Capture the cell that displays the provided text and extract its [X, Y] central coordinate. 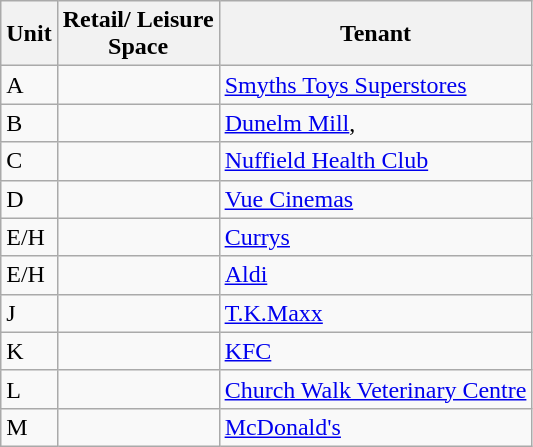
Nuffield Health Club [376, 161]
T.K.Maxx [376, 313]
B [29, 123]
Smyths Toys Superstores [376, 85]
J [29, 313]
D [29, 199]
Aldi [376, 275]
L [29, 389]
Dunelm Mill, [376, 123]
C [29, 161]
A [29, 85]
Tenant [376, 34]
K [29, 351]
Church Walk Veterinary Centre [376, 389]
McDonald's [376, 427]
Retail/ LeisureSpace [138, 34]
Unit [29, 34]
KFC [376, 351]
Currys [376, 237]
Vue Cinemas [376, 199]
M [29, 427]
